For the text-containing cell, return its midpoint in [x, y] coordinate format. 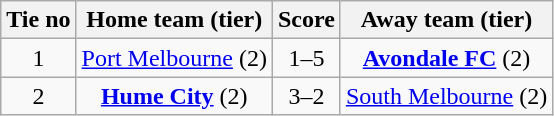
2 [38, 96]
1 [38, 58]
Avondale FC (2) [446, 58]
Score [306, 20]
Away team (tier) [446, 20]
1–5 [306, 58]
South Melbourne (2) [446, 96]
Tie no [38, 20]
Port Melbourne (2) [174, 58]
Home team (tier) [174, 20]
Hume City (2) [174, 96]
3–2 [306, 96]
